Capture the cell that displays the provided text and extract its [x, y] central coordinate. 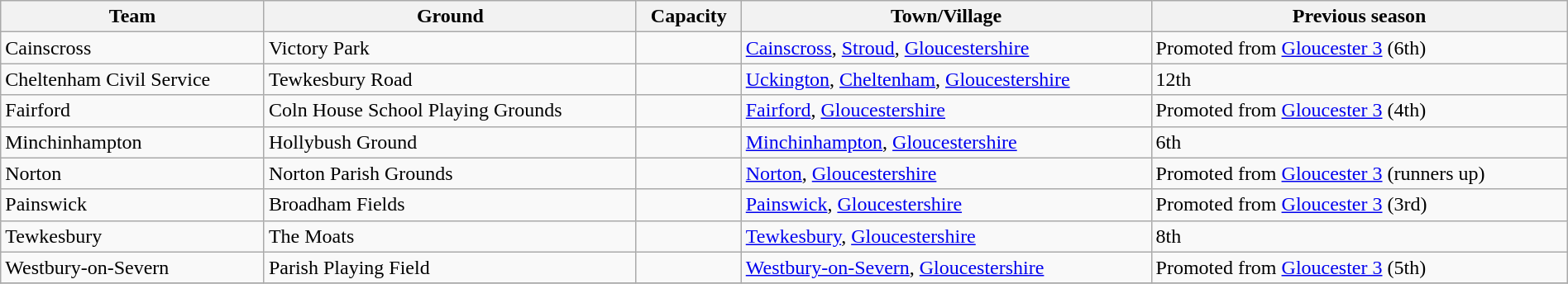
Minchinhampton, Gloucestershire [946, 142]
Coln House School Playing Grounds [450, 111]
Cainscross [132, 48]
12th [1360, 79]
8th [1360, 236]
Promoted from Gloucester 3 (3rd) [1360, 205]
Capacity [688, 17]
Tewkesbury, Gloucestershire [946, 236]
Norton, Gloucestershire [946, 173]
Promoted from Gloucester 3 (5th) [1360, 267]
Tewkesbury Road [450, 79]
Minchinhampton [132, 142]
6th [1360, 142]
The Moats [450, 236]
Team [132, 17]
Previous season [1360, 17]
Promoted from Gloucester 3 (4th) [1360, 111]
Parish Playing Field [450, 267]
Town/Village [946, 17]
Norton [132, 173]
Ground [450, 17]
Promoted from Gloucester 3 (runners up) [1360, 173]
Promoted from Gloucester 3 (6th) [1360, 48]
Fairford [132, 111]
Cainscross, Stroud, Gloucestershire [946, 48]
Painswick, Gloucestershire [946, 205]
Hollybush Ground [450, 142]
Westbury-on-Severn, Gloucestershire [946, 267]
Westbury-on-Severn [132, 267]
Norton Parish Grounds [450, 173]
Painswick [132, 205]
Broadham Fields [450, 205]
Tewkesbury [132, 236]
Uckington, Cheltenham, Gloucestershire [946, 79]
Cheltenham Civil Service [132, 79]
Fairford, Gloucestershire [946, 111]
Victory Park [450, 48]
